Extract the [x, y] coordinate from the center of the cell holding the provided text.  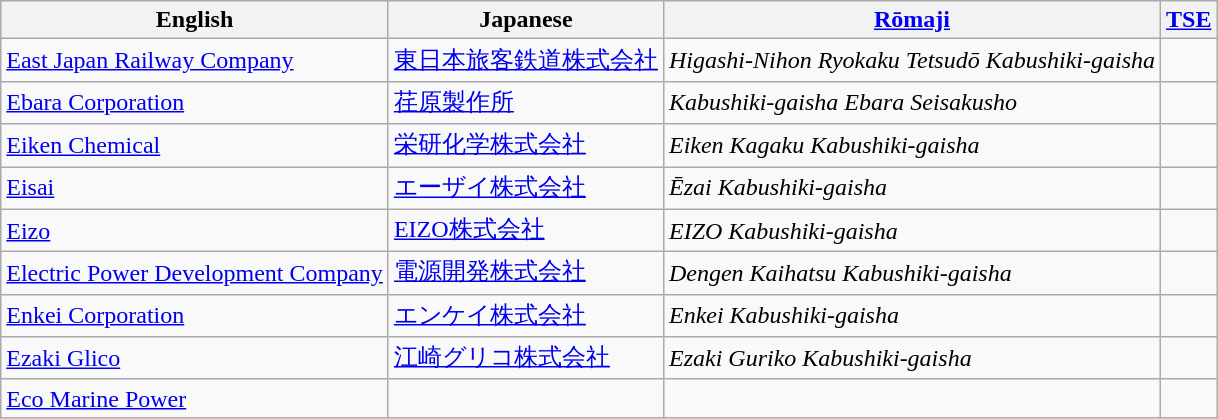
EIZO株式会社 [526, 230]
Enkei Corporation [195, 316]
Higashi-Nihon Ryokaku Tetsudō Kabushiki-gaisha [912, 60]
Ebara Corporation [195, 102]
Ezaki Glico [195, 358]
Eiken Kagaku Kabushiki-gaisha [912, 146]
Eiken Chemical [195, 146]
電源開発株式会社 [526, 274]
東日本旅客鉄道株式会社 [526, 60]
Eizo [195, 230]
Eco Marine Power [195, 398]
Eisai [195, 188]
栄研化学株式会社 [526, 146]
荏原製作所 [526, 102]
English [195, 20]
Ezaki Guriko Kabushiki-gaisha [912, 358]
Ēzai Kabushiki-gaisha [912, 188]
Enkei Kabushiki-gaisha [912, 316]
エーザイ株式会社 [526, 188]
Rōmaji [912, 20]
Japanese [526, 20]
Kabushiki-gaisha Ebara Seisakusho [912, 102]
EIZO Kabushiki-gaisha [912, 230]
TSE [1189, 20]
Dengen Kaihatsu Kabushiki-gaisha [912, 274]
East Japan Railway Company [195, 60]
江崎グリコ株式会社 [526, 358]
Electric Power Development Company [195, 274]
エンケイ株式会社 [526, 316]
